Provide the (x, y) coordinate of the cell's center where the given text is located.  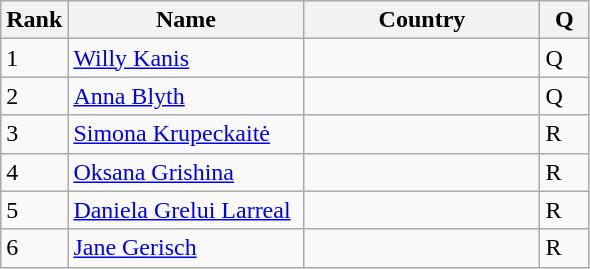
Country (422, 20)
3 (34, 134)
Rank (34, 20)
Daniela Grelui Larreal (186, 210)
1 (34, 58)
Simona Krupeckaitė (186, 134)
5 (34, 210)
Anna Blyth (186, 96)
Jane Gerisch (186, 248)
2 (34, 96)
Name (186, 20)
4 (34, 172)
Oksana Grishina (186, 172)
6 (34, 248)
Willy Kanis (186, 58)
